From the cell containing the given text, extract its center point as [x, y] coordinate. 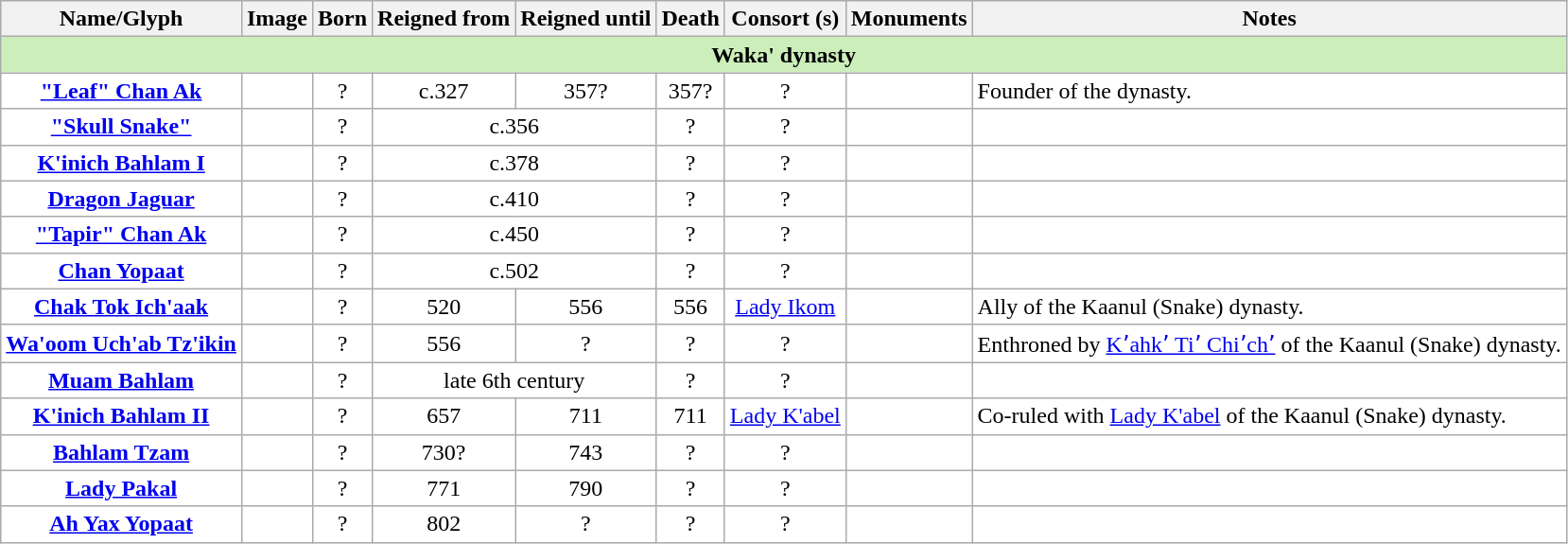
"Skull Snake" [121, 127]
Enthroned by Kʼahkʼ Tiʼ Chiʼchʼ of the Kaanul (Snake) dynasty. [1269, 343]
Ah Yax Yopaat [121, 524]
Lady Ikom [785, 307]
730? [444, 452]
520 [444, 307]
Consort (s) [785, 19]
Reigned until [586, 19]
K'inich Bahlam II [121, 416]
Reigned from [444, 19]
c.378 [514, 163]
c.450 [514, 235]
790 [586, 488]
Death [690, 19]
802 [444, 524]
Lady K'abel [785, 416]
c.327 [444, 91]
Wa'oom Uch'ab Tz'ikin [121, 343]
Muam Bahlam [121, 380]
Founder of the dynasty. [1269, 91]
Bahlam Tzam [121, 452]
"Leaf" Chan Ak [121, 91]
Born [342, 19]
771 [444, 488]
c.502 [514, 271]
Lady Pakal [121, 488]
743 [586, 452]
Chan Yopaat [121, 271]
Monuments [909, 19]
Notes [1269, 19]
c.356 [514, 127]
Chak Tok Ich'aak [121, 307]
Name/Glyph [121, 19]
"Tapir" Chan Ak [121, 235]
late 6th century [514, 380]
K'inich Bahlam I [121, 163]
Waka' dynasty [784, 55]
Co-ruled with Lady K'abel of the Kaanul (Snake) dynasty. [1269, 416]
Ally of the Kaanul (Snake) dynasty. [1269, 307]
Image [276, 19]
c.410 [514, 199]
657 [444, 416]
Dragon Jaguar [121, 199]
